Identify which cell holds the provided text, then report its [x, y] central coordinate. 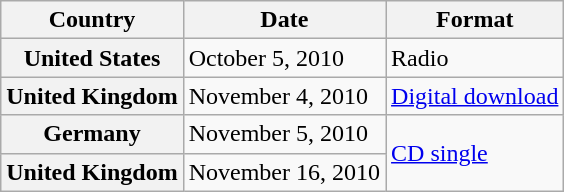
November 4, 2010 [284, 96]
Format [475, 20]
November 16, 2010 [284, 172]
Radio [475, 58]
United States [92, 58]
Germany [92, 134]
Digital download [475, 96]
Country [92, 20]
Date [284, 20]
November 5, 2010 [284, 134]
October 5, 2010 [284, 58]
CD single [475, 153]
